Determine the [X, Y] coordinate at the center of the cell enclosing the given text.  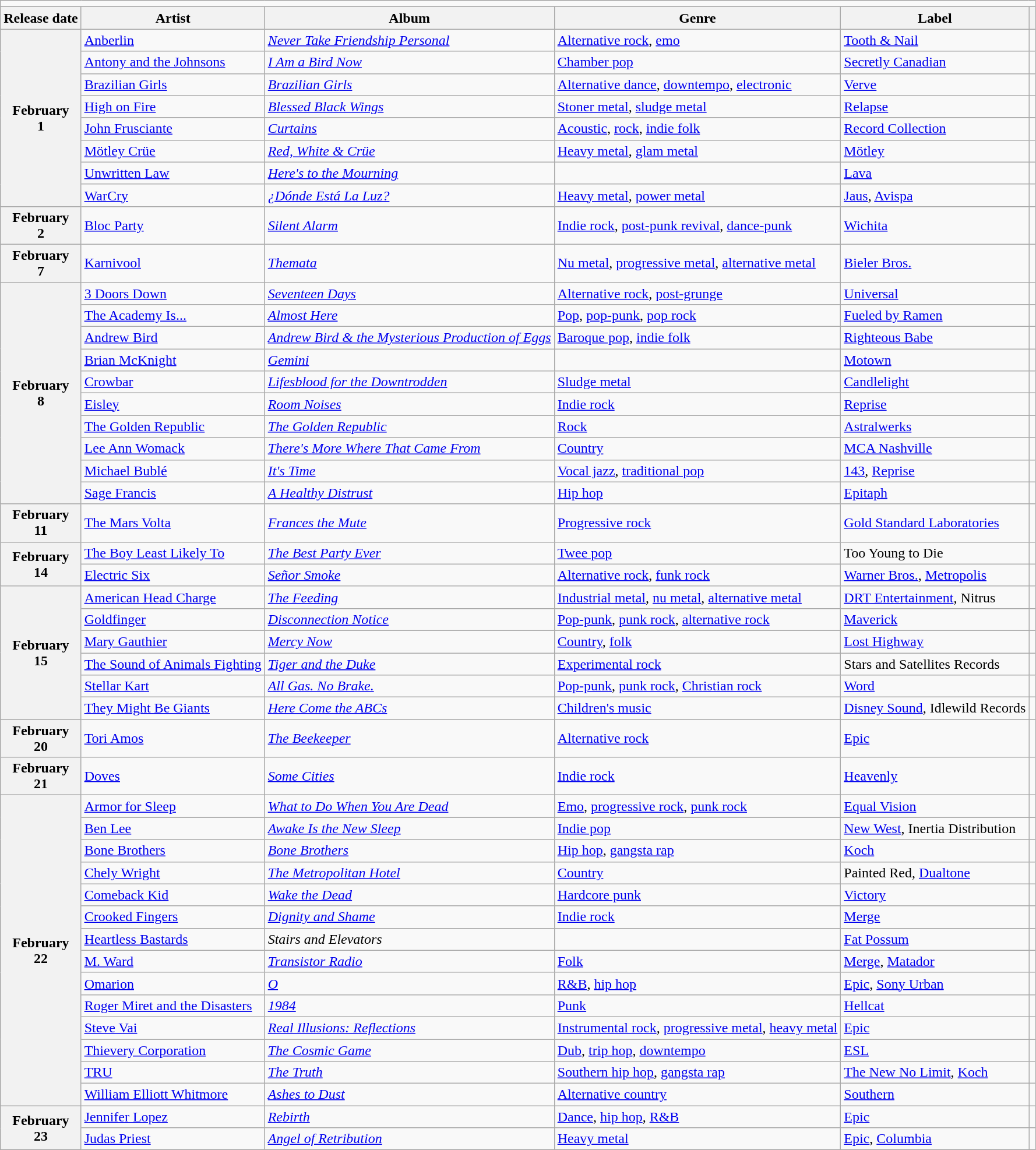
Omarion [172, 983]
John Frusciante [172, 129]
The Truth [409, 1073]
Candlelight [935, 382]
TRU [172, 1073]
Unwritten Law [172, 173]
Antony and the Johnsons [172, 62]
Gemini [409, 360]
February15 [41, 652]
Lifesblood for the Downtrodden [409, 382]
Merge [935, 917]
February7 [41, 263]
R&B, hip hop [697, 983]
Record Collection [935, 129]
DRT Entertainment, Nitrus [935, 597]
Heartless Bastards [172, 939]
Experimental rock [697, 664]
Lost Highway [935, 641]
Heavy metal [697, 1139]
Comeback Kid [172, 895]
Equal Vision [935, 806]
Hellcat [935, 1006]
3 Doors Down [172, 293]
Verve [935, 84]
Angel of Retribution [409, 1139]
The Sound of Animals Fighting [172, 664]
Bieler Bros. [935, 263]
Silent Alarm [409, 225]
M. Ward [172, 961]
Michael Bublé [172, 471]
Sage Francis [172, 493]
Nu metal, progressive metal, alternative metal [697, 263]
The Academy Is... [172, 316]
Karnivool [172, 263]
Dance, hip hop, R&B [697, 1117]
Crooked Fingers [172, 917]
Wake the Dead [409, 895]
February22 [41, 951]
Transistor Radio [409, 961]
Motown [935, 360]
Dub, trip hop, downtempo [697, 1050]
Eisley [172, 404]
Southern hip hop, gangsta rap [697, 1073]
Chamber pop [697, 62]
Instrumental rock, progressive metal, heavy metal [697, 1028]
Sludge metal [697, 382]
I Am a Bird Now [409, 62]
Artist [172, 18]
The Feeding [409, 597]
Lee Ann Womack [172, 449]
MCA Nashville [935, 449]
Warner Bros., Metropolis [935, 575]
Never Take Friendship Personal [409, 40]
Victory [935, 895]
They Might Be Giants [172, 708]
Andrew Bird [172, 338]
O [409, 983]
February11 [41, 523]
Some Cities [409, 776]
Baroque pop, indie folk [697, 338]
143, Reprise [935, 471]
Alternative country [697, 1095]
Wichita [935, 225]
Emo, progressive rock, punk rock [697, 806]
Pop-punk, punk rock, Christian rock [697, 686]
The Beekeeper [409, 739]
Alternative rock, emo [697, 40]
Doves [172, 776]
Universal [935, 293]
The Best Party Ever [409, 553]
A Healthy Distrust [409, 493]
Rebirth [409, 1117]
Epic, Columbia [935, 1139]
There's More Where That Came From [409, 449]
Hip hop, gangsta rap [697, 851]
Pop, pop-punk, pop rock [697, 316]
Room Noises [409, 404]
Anberlin [172, 40]
Steve Vai [172, 1028]
Secretly Canadian [935, 62]
Crowbar [172, 382]
Hip hop [697, 493]
Word [935, 686]
February21 [41, 776]
Merge, Matador [935, 961]
Awake Is the New Sleep [409, 828]
Rock [697, 426]
Fueled by Ramen [935, 316]
Ben Lee [172, 828]
The Mars Volta [172, 523]
Too Young to Die [935, 553]
February14 [41, 564]
¿Dónde Está La Luz? [409, 195]
Ashes to Dust [409, 1095]
Lava [935, 173]
Astralwerks [935, 426]
Punk [697, 1006]
Seventeen Days [409, 293]
William Elliott Whitmore [172, 1095]
Real Illusions: Reflections [409, 1028]
Stellar Kart [172, 686]
Painted Red, Dualtone [935, 873]
February1 [41, 118]
Brian McKnight [172, 360]
Folk [697, 961]
February20 [41, 739]
ESL [935, 1050]
Acoustic, rock, indie folk [697, 129]
Electric Six [172, 575]
Tori Amos [172, 739]
February2 [41, 225]
Tiger and the Duke [409, 664]
Señor Smoke [409, 575]
Label [935, 18]
The Metropolitan Hotel [409, 873]
What to Do When You Are Dead [409, 806]
Here's to the Mourning [409, 173]
Industrial metal, nu metal, alternative metal [697, 597]
Disconnection Notice [409, 619]
Genre [697, 18]
Andrew Bird & the Mysterious Production of Eggs [409, 338]
Alternative rock [697, 739]
Reprise [935, 404]
Thievery Corporation [172, 1050]
Righteous Babe [935, 338]
Stoner metal, sludge metal [697, 107]
Gold Standard Laboratories [935, 523]
February23 [41, 1128]
Koch [935, 851]
February8 [41, 393]
Here Come the ABCs [409, 708]
American Head Charge [172, 597]
Pop-punk, punk rock, alternative rock [697, 619]
Heavy metal, power metal [697, 195]
Mötley [935, 151]
Release date [41, 18]
Jaus, Avispa [935, 195]
Vocal jazz, traditional pop [697, 471]
1984 [409, 1006]
Curtains [409, 129]
Blessed Black Wings [409, 107]
The Boy Least Likely To [172, 553]
Twee pop [697, 553]
Judas Priest [172, 1139]
High on Fire [172, 107]
Children's music [697, 708]
Alternative dance, downtempo, electronic [697, 84]
Themata [409, 263]
Album [409, 18]
It's Time [409, 471]
Epic, Sony Urban [935, 983]
Armor for Sleep [172, 806]
Goldfinger [172, 619]
Chely Wright [172, 873]
Frances the Mute [409, 523]
Dignity and Shame [409, 917]
Southern [935, 1095]
Mary Gauthier [172, 641]
Progressive rock [697, 523]
Roger Miret and the Disasters [172, 1006]
Indie pop [697, 828]
Alternative rock, funk rock [697, 575]
Jennifer Lopez [172, 1117]
New West, Inertia Distribution [935, 828]
Stars and Satellites Records [935, 664]
Mötley Crüe [172, 151]
Almost Here [409, 316]
All Gas. No Brake. [409, 686]
Alternative rock, post-grunge [697, 293]
Tooth & Nail [935, 40]
Mercy Now [409, 641]
Maverick [935, 619]
Country, folk [697, 641]
Heavy metal, glam metal [697, 151]
The Cosmic Game [409, 1050]
The New No Limit, Koch [935, 1073]
Bloc Party [172, 225]
Fat Possum [935, 939]
Red, White & Crüe [409, 151]
Stairs and Elevators [409, 939]
Epitaph [935, 493]
Indie rock, post-punk revival, dance-punk [697, 225]
Hardcore punk [697, 895]
WarCry [172, 195]
Heavenly [935, 776]
Relapse [935, 107]
Disney Sound, Idlewild Records [935, 708]
